Output the [X, Y] coordinate of the center of the cell containing the given text.  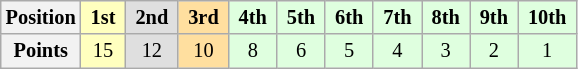
5 [349, 51]
4 [397, 51]
6th [349, 17]
2 [494, 51]
3 [446, 51]
7th [397, 17]
Points [41, 51]
1st [104, 17]
8 [253, 51]
5th [301, 17]
6 [301, 51]
12 [152, 51]
1 [547, 51]
8th [446, 17]
10 [203, 51]
2nd [152, 17]
15 [104, 51]
3rd [203, 17]
Position [41, 17]
10th [547, 17]
4th [253, 17]
9th [494, 17]
